Provide the [X, Y] coordinate of the cell's center where the given text is located.  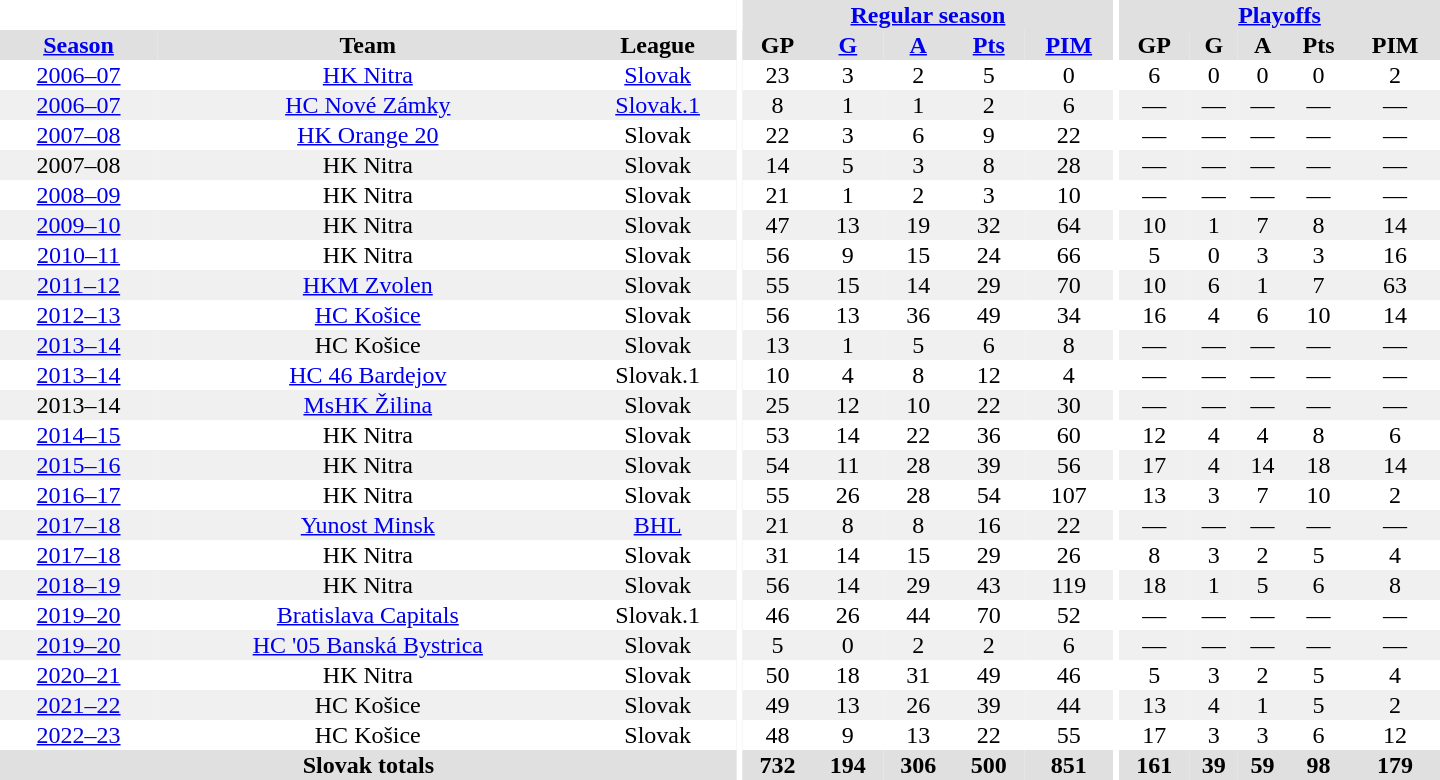
50 [777, 675]
2011–12 [78, 285]
2012–13 [78, 315]
30 [1069, 405]
11 [848, 465]
23 [777, 75]
HC '05 Banská Bystrica [368, 645]
2021–22 [78, 705]
2018–19 [78, 585]
2010–11 [78, 255]
306 [918, 765]
Bratislava Capitals [368, 615]
2020–21 [78, 675]
52 [1069, 615]
2016–17 [78, 495]
59 [1262, 765]
BHL [657, 525]
24 [989, 255]
47 [777, 225]
851 [1069, 765]
2008–09 [78, 195]
Season [78, 45]
34 [1069, 315]
HK Orange 20 [368, 135]
119 [1069, 585]
98 [1318, 765]
48 [777, 735]
732 [777, 765]
Slovak totals [368, 765]
53 [777, 435]
2015–16 [78, 465]
2014–15 [78, 435]
MsHK Žilina [368, 405]
194 [848, 765]
League [657, 45]
Yunost Minsk [368, 525]
179 [1395, 765]
HKM Zvolen [368, 285]
25 [777, 405]
64 [1069, 225]
HC Nové Zámky [368, 105]
161 [1154, 765]
60 [1069, 435]
107 [1069, 495]
Regular season [928, 15]
2022–23 [78, 735]
2009–10 [78, 225]
19 [918, 225]
63 [1395, 285]
HC 46 Bardejov [368, 375]
32 [989, 225]
Playoffs [1280, 15]
500 [989, 765]
Team [368, 45]
66 [1069, 255]
43 [989, 585]
